Output the [X, Y] coordinate of the center of the cell containing the given text.  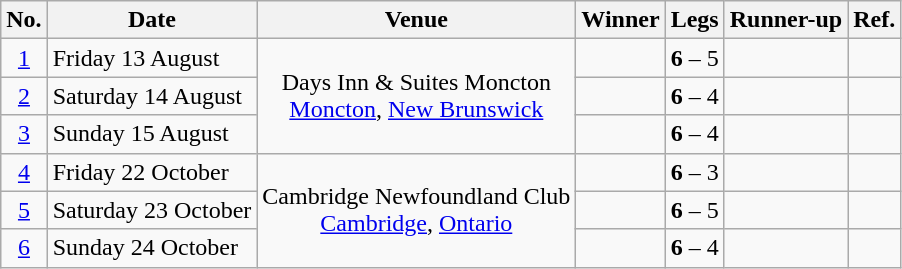
Winner [620, 20]
Saturday 23 October [152, 210]
3 [24, 134]
Cambridge Newfoundland Club Cambridge, Ontario [416, 210]
4 [24, 172]
Sunday 24 October [152, 248]
6 – 3 [694, 172]
Date [152, 20]
Runner-up [786, 20]
Days Inn & Suites Moncton Moncton, New Brunswick [416, 96]
Venue [416, 20]
Friday 13 August [152, 58]
1 [24, 58]
Legs [694, 20]
5 [24, 210]
6 [24, 248]
Sunday 15 August [152, 134]
No. [24, 20]
Friday 22 October [152, 172]
2 [24, 96]
Ref. [874, 20]
Saturday 14 August [152, 96]
